Search for the cell housing the specified text and yield its [X, Y] center coordinate. 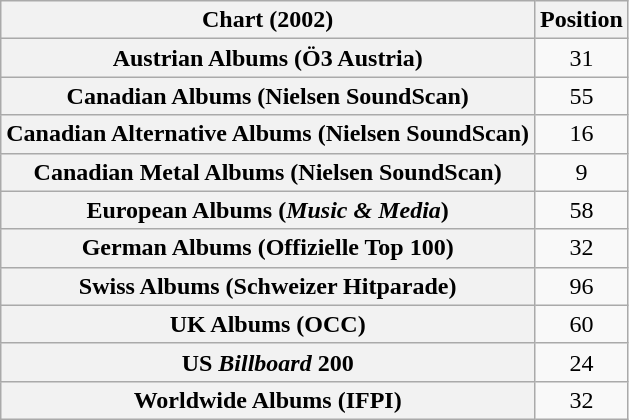
Swiss Albums (Schweizer Hitparade) [268, 286]
Canadian Metal Albums (Nielsen SoundScan) [268, 172]
US Billboard 200 [268, 362]
Position [582, 20]
24 [582, 362]
Chart (2002) [268, 20]
Canadian Alternative Albums (Nielsen SoundScan) [268, 134]
58 [582, 210]
31 [582, 58]
Worldwide Albums (IFPI) [268, 400]
Canadian Albums (Nielsen SoundScan) [268, 96]
UK Albums (OCC) [268, 324]
9 [582, 172]
European Albums (Music & Media) [268, 210]
German Albums (Offizielle Top 100) [268, 248]
96 [582, 286]
Austrian Albums (Ö3 Austria) [268, 58]
60 [582, 324]
55 [582, 96]
16 [582, 134]
